Provide the [X, Y] coordinate of the cell's center where the given text is located.  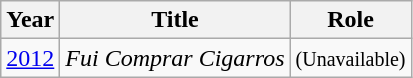
(Unavailable) [350, 58]
Role [350, 20]
Fui Comprar Cigarros [175, 58]
Year [30, 20]
2012 [30, 58]
Title [175, 20]
